Return [X, Y] of the center of cell containing provided text 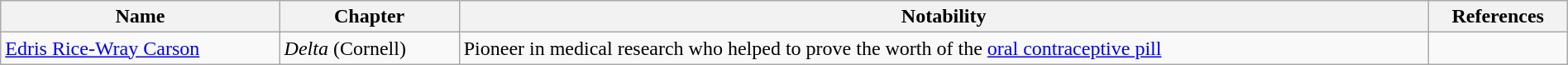
Edris Rice-Wray Carson [141, 48]
Chapter [369, 17]
Delta (Cornell) [369, 48]
Pioneer in medical research who helped to prove the worth of the oral contraceptive pill [944, 48]
Name [141, 17]
Notability [944, 17]
References [1498, 17]
